From the cell containing the given text, extract its center point as (X, Y) coordinate. 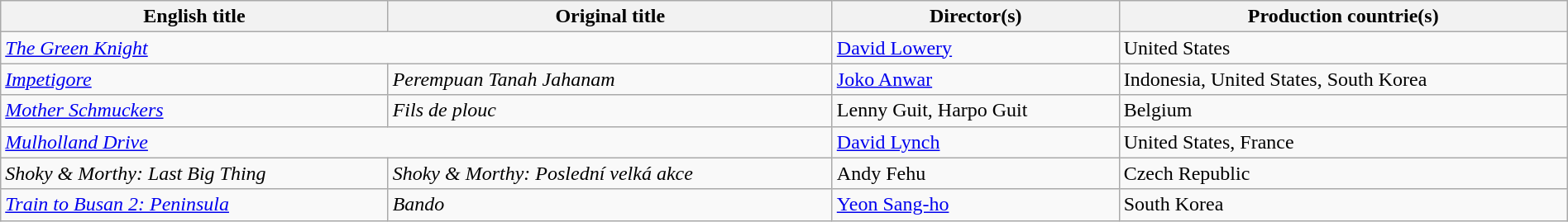
Train to Busan 2: Peninsula (194, 205)
David Lynch (976, 142)
Yeon Sang-ho (976, 205)
David Lowery (976, 48)
Czech Republic (1343, 173)
Shoky & Morthy: Poslední velká akce (610, 173)
Mulholland Drive (417, 142)
Indonesia, United States, South Korea (1343, 79)
Belgium (1343, 111)
Director(s) (976, 17)
Perempuan Tanah Jahanam (610, 79)
Shoky & Morthy: Last Big Thing (194, 173)
Andy Fehu (976, 173)
English title (194, 17)
Bando (610, 205)
United States (1343, 48)
Joko Anwar (976, 79)
Mother Schmuckers (194, 111)
Original title (610, 17)
United States, France (1343, 142)
Fils de plouc (610, 111)
Production countrie(s) (1343, 17)
The Green Knight (417, 48)
Lenny Guit, Harpo Guit (976, 111)
South Korea (1343, 205)
Impetigore (194, 79)
